From the cell containing the given text, extract its center point as (x, y) coordinate. 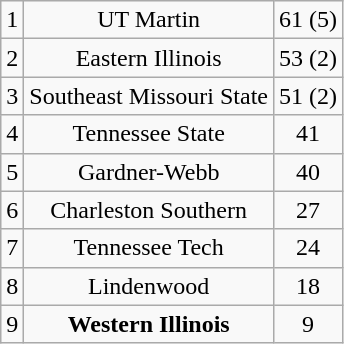
Gardner-Webb (149, 172)
Charleston Southern (149, 210)
4 (12, 134)
7 (12, 248)
61 (5) (308, 20)
1 (12, 20)
6 (12, 210)
53 (2) (308, 58)
3 (12, 96)
Tennessee State (149, 134)
Lindenwood (149, 286)
18 (308, 286)
8 (12, 286)
2 (12, 58)
5 (12, 172)
27 (308, 210)
Tennessee Tech (149, 248)
Western Illinois (149, 324)
Eastern Illinois (149, 58)
51 (2) (308, 96)
41 (308, 134)
Southeast Missouri State (149, 96)
24 (308, 248)
UT Martin (149, 20)
40 (308, 172)
